Identify which cell holds the provided text, then report its [X, Y] central coordinate. 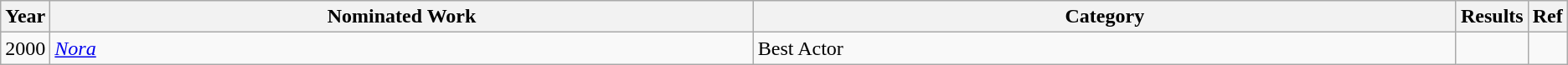
2000 [25, 48]
Year [25, 17]
Ref [1548, 17]
Results [1492, 17]
Category [1104, 17]
Best Actor [1104, 48]
Nora [402, 48]
Nominated Work [402, 17]
